Pinpoint the cell where the given text exists, returning its (X, Y) midpoint coordinate. 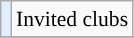
Invited clubs (72, 19)
